Scan for the cell matching the given text and deliver its (x, y) coordinate at center. 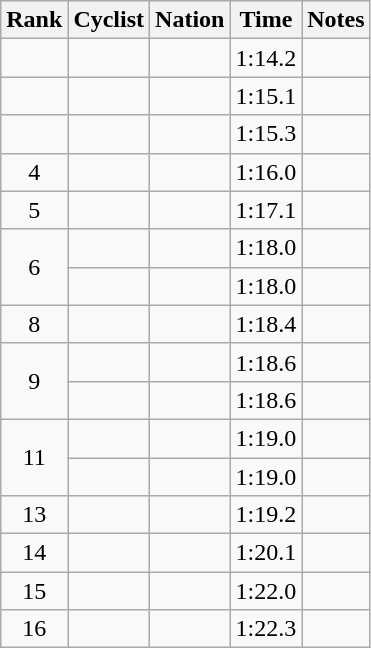
1:18.4 (266, 324)
Nation (190, 20)
1:22.3 (266, 629)
Notes (336, 20)
1:19.2 (266, 515)
1:20.1 (266, 553)
4 (34, 172)
Rank (34, 20)
16 (34, 629)
Time (266, 20)
1:17.1 (266, 210)
1:14.2 (266, 58)
14 (34, 553)
11 (34, 457)
1:15.3 (266, 134)
15 (34, 591)
1:22.0 (266, 591)
8 (34, 324)
6 (34, 267)
1:15.1 (266, 96)
13 (34, 515)
1:16.0 (266, 172)
Cyclist (109, 20)
9 (34, 381)
5 (34, 210)
